For the text-containing cell, return its midpoint in (x, y) coordinate format. 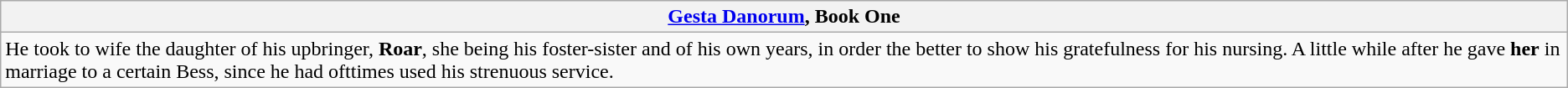
Gesta Danorum, Book One (784, 17)
